Extract the [x, y] coordinate from the center of the cell holding the provided text.  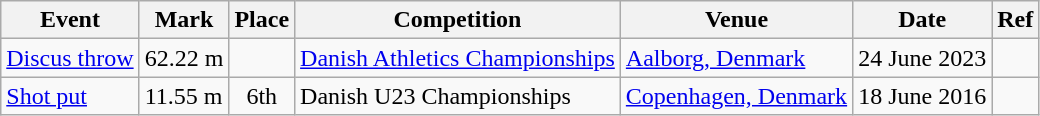
18 June 2016 [922, 96]
Shot put [70, 96]
Danish U23 Championships [458, 96]
Place [262, 20]
Competition [458, 20]
Date [922, 20]
Danish Athletics Championships [458, 58]
Copenhagen, Denmark [736, 96]
6th [262, 96]
Mark [184, 20]
Venue [736, 20]
24 June 2023 [922, 58]
11.55 m [184, 96]
Ref [1016, 20]
62.22 m [184, 58]
Aalborg, Denmark [736, 58]
Event [70, 20]
Discus throw [70, 58]
